Find where the given text appears and provide that cell's center as (X, Y) coordinate. 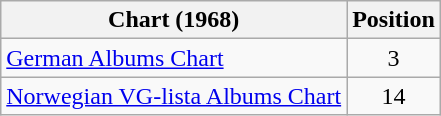
Chart (1968) (174, 20)
14 (394, 96)
Norwegian VG-lista Albums Chart (174, 96)
3 (394, 58)
German Albums Chart (174, 58)
Position (394, 20)
